Output the (x, y) coordinate of the center of the cell containing the given text.  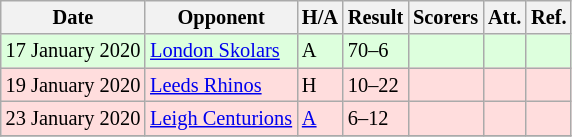
Result (376, 17)
70–6 (376, 51)
17 January 2020 (73, 51)
Opponent (221, 17)
10–22 (376, 85)
Ref. (548, 17)
Att. (504, 17)
Leigh Centurions (221, 118)
23 January 2020 (73, 118)
Scorers (446, 17)
6–12 (376, 118)
19 January 2020 (73, 85)
H (320, 85)
Leeds Rhinos (221, 85)
London Skolars (221, 51)
H/A (320, 17)
Date (73, 17)
